Locate the cell with the specified text and output its [x, y] center coordinate. 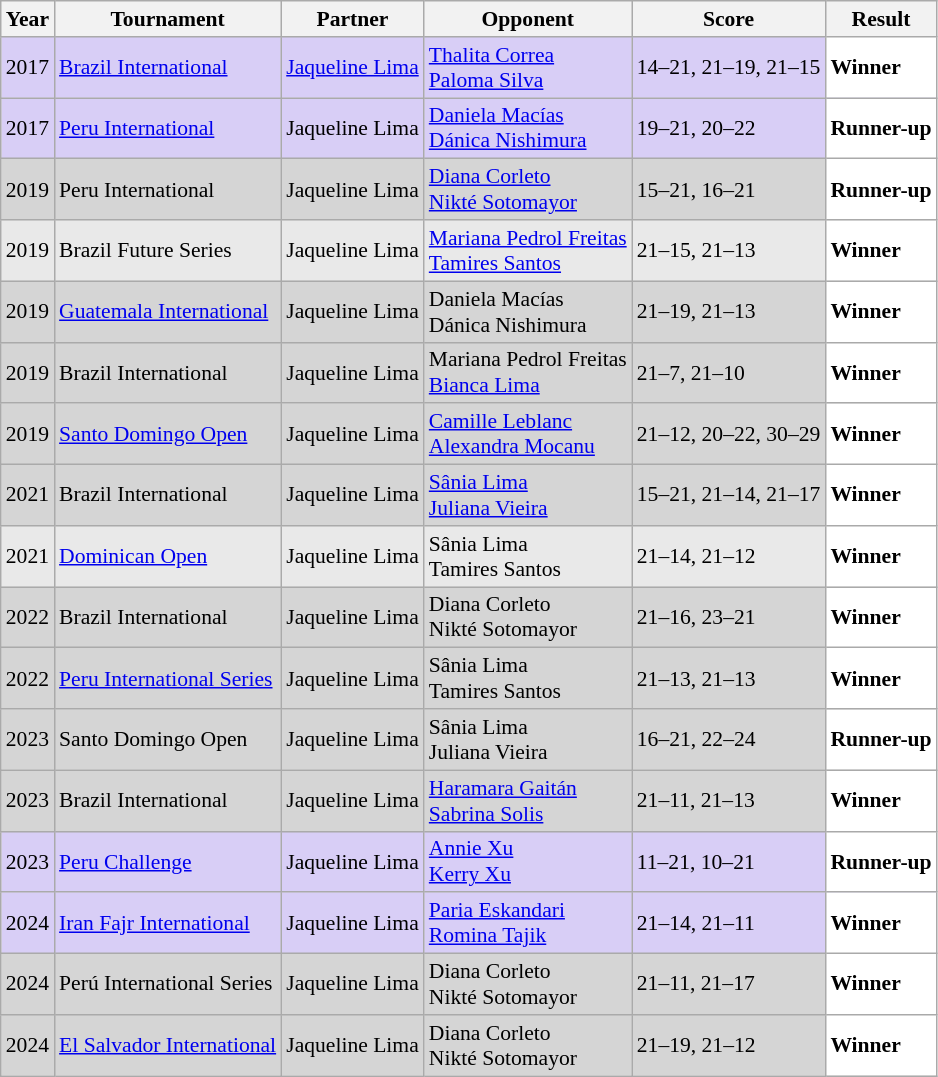
21–13, 21–13 [729, 678]
Perú International Series [168, 984]
19–21, 20–22 [729, 128]
Haramara Gaitán Sabrina Solis [528, 800]
Peru International Series [168, 678]
Tournament [168, 19]
Partner [352, 19]
Annie Xu Kerry Xu [528, 862]
Guatemala International [168, 312]
Camille Leblanc Alexandra Mocanu [528, 434]
Iran Fajr International [168, 924]
Result [880, 19]
21–14, 21–11 [729, 924]
21–7, 21–10 [729, 372]
Brazil Future Series [168, 250]
Mariana Pedrol Freitas Bianca Lima [528, 372]
Dominican Open [168, 556]
Opponent [528, 19]
21–19, 21–12 [729, 1046]
16–21, 22–24 [729, 740]
14–21, 21–19, 21–15 [729, 68]
21–11, 21–17 [729, 984]
Thalita Correa Paloma Silva [528, 68]
Year [28, 19]
Paria Eskandari Romina Tajik [528, 924]
21–19, 21–13 [729, 312]
11–21, 10–21 [729, 862]
Peru Challenge [168, 862]
21–14, 21–12 [729, 556]
Mariana Pedrol Freitas Tamires Santos [528, 250]
21–15, 21–13 [729, 250]
Score [729, 19]
El Salvador International [168, 1046]
15–21, 16–21 [729, 190]
21–11, 21–13 [729, 800]
21–12, 20–22, 30–29 [729, 434]
21–16, 23–21 [729, 618]
15–21, 21–14, 21–17 [729, 496]
